From the cell containing the given text, extract its center point as (X, Y) coordinate. 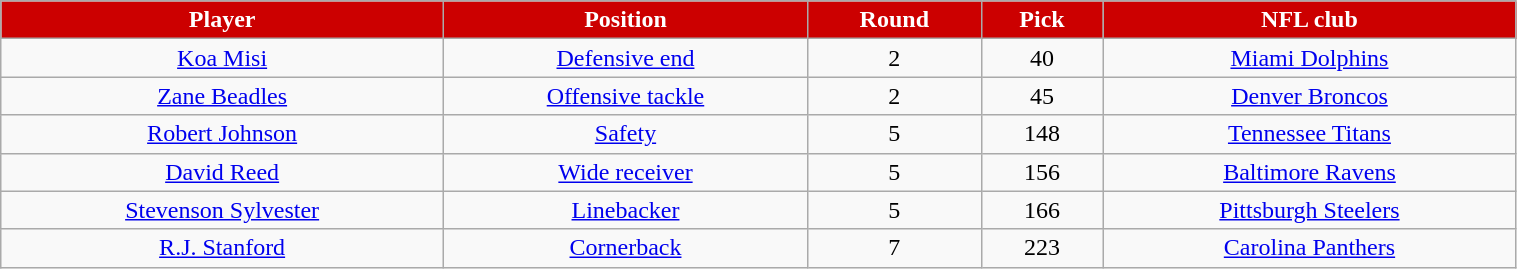
Robert Johnson (222, 134)
Koa Misi (222, 58)
Carolina Panthers (1310, 248)
Zane Beadles (222, 96)
David Reed (222, 172)
Wide receiver (626, 172)
Defensive end (626, 58)
Denver Broncos (1310, 96)
166 (1042, 210)
40 (1042, 58)
Stevenson Sylvester (222, 210)
Pick (1042, 20)
Miami Dolphins (1310, 58)
Linebacker (626, 210)
Safety (626, 134)
148 (1042, 134)
Pittsburgh Steelers (1310, 210)
NFL club (1310, 20)
Tennessee Titans (1310, 134)
Player (222, 20)
156 (1042, 172)
Round (894, 20)
Cornerback (626, 248)
Baltimore Ravens (1310, 172)
Position (626, 20)
7 (894, 248)
223 (1042, 248)
45 (1042, 96)
R.J. Stanford (222, 248)
Offensive tackle (626, 96)
